Return the [X, Y] coordinate for the center point of the cell that contains the specified text.  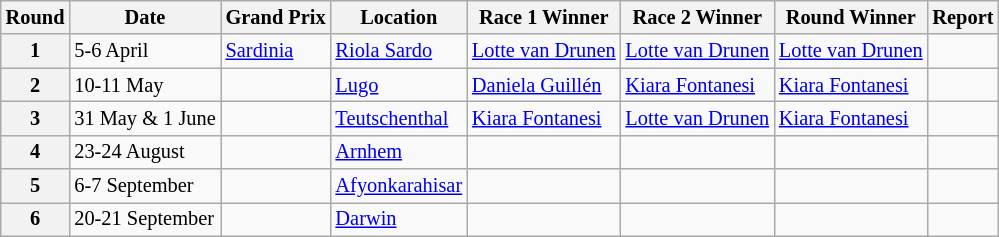
3 [36, 118]
6-7 September [144, 186]
6 [36, 219]
Afyonkarahisar [399, 186]
Lugo [399, 85]
4 [36, 152]
Location [399, 17]
Report [964, 17]
Sardinia [276, 51]
Arnhem [399, 152]
Teutschenthal [399, 118]
1 [36, 51]
23-24 August [144, 152]
10-11 May [144, 85]
Grand Prix [276, 17]
Race 2 Winner [698, 17]
2 [36, 85]
Daniela Guillén [544, 85]
5-6 April [144, 51]
Round Winner [850, 17]
Riola Sardo [399, 51]
Date [144, 17]
Race 1 Winner [544, 17]
31 May & 1 June [144, 118]
Darwin [399, 219]
5 [36, 186]
20-21 September [144, 219]
Round [36, 17]
